Scan for the cell matching the given text and deliver its [X, Y] coordinate at center. 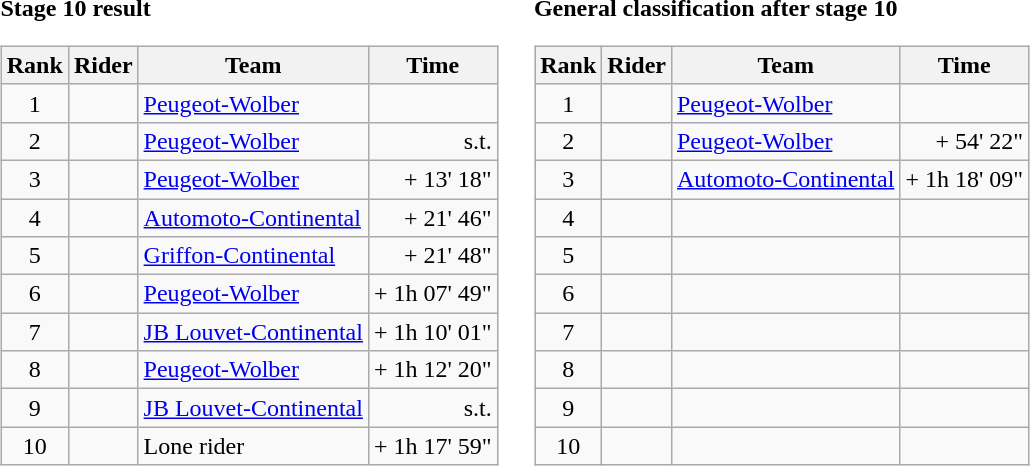
Lone rider [253, 446]
Griffon-Continental [253, 256]
+ 1h 18' 09" [964, 179]
+ 13' 18" [432, 179]
+ 1h 17' 59" [432, 446]
+ 21' 48" [432, 256]
+ 1h 12' 20" [432, 370]
+ 21' 46" [432, 217]
+ 1h 07' 49" [432, 294]
+ 1h 10' 01" [432, 332]
+ 54' 22" [964, 141]
